Pinpoint the cell where the given text exists, returning its (x, y) midpoint coordinate. 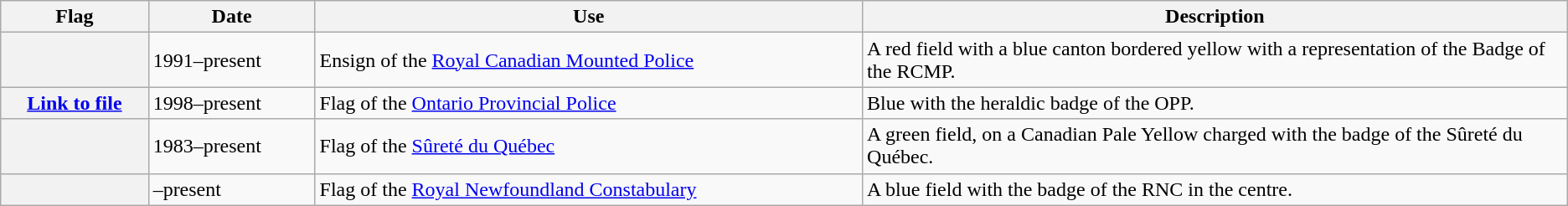
A red field with a blue canton bordered yellow with a representation of the Badge of the RCMP. (1215, 60)
Flag (75, 17)
Date (231, 17)
1998–present (231, 103)
Flag of the Royal Newfoundland Constabulary (588, 189)
1983–present (231, 146)
Ensign of the Royal Canadian Mounted Police (588, 60)
–present (231, 189)
Description (1215, 17)
A green field, on a Canadian Pale Yellow charged with the badge of the Sûreté du Québec. (1215, 146)
Link to file (75, 103)
Flag of the Ontario Provincial Police (588, 103)
Use (588, 17)
A blue field with the badge of the RNC in the centre. (1215, 189)
1991–present (231, 60)
Blue with the heraldic badge of the OPP. (1215, 103)
Flag of the Sûreté du Québec (588, 146)
